Capture the cell that displays the provided text and extract its (x, y) central coordinate. 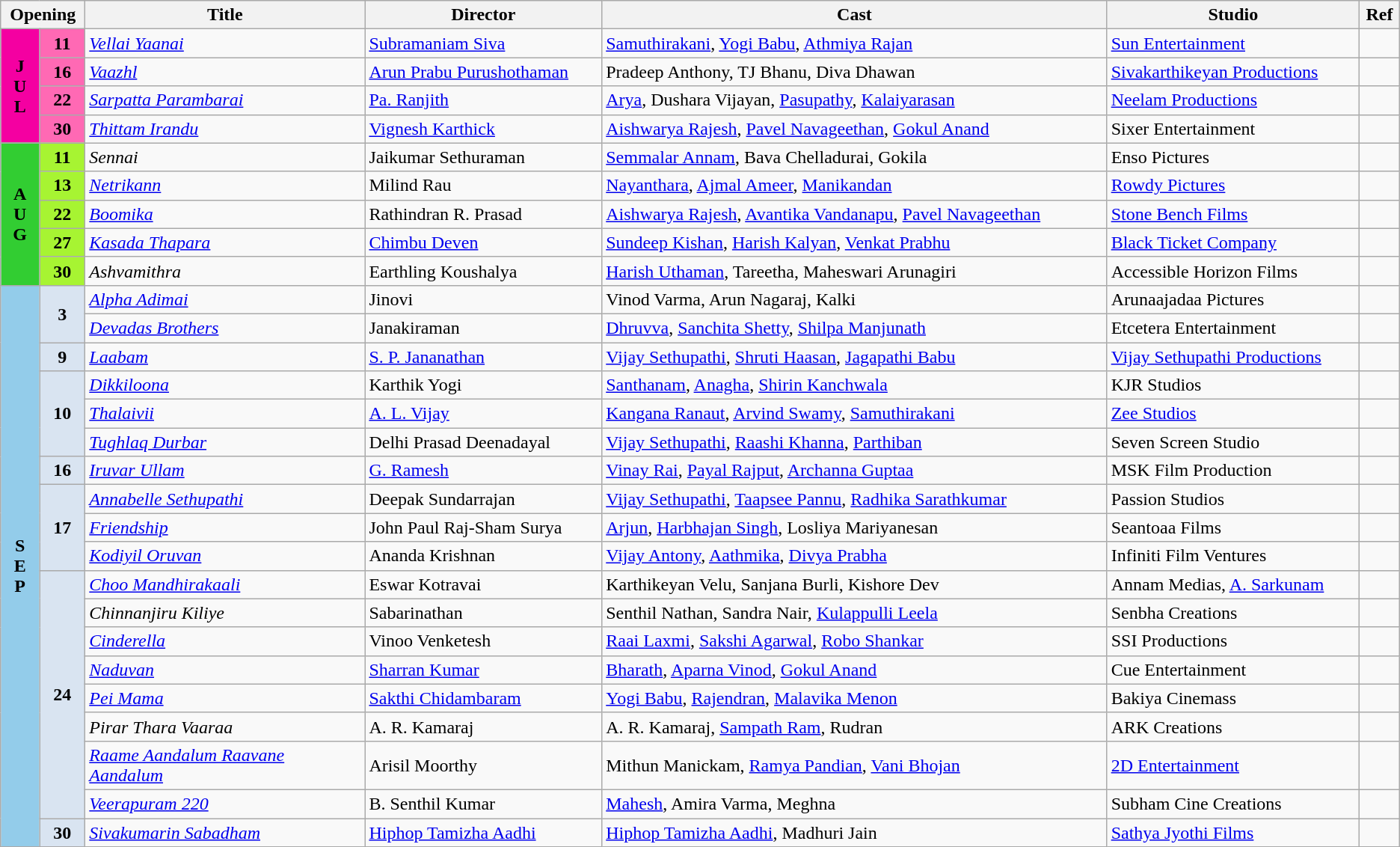
Vaazhl (225, 72)
Ananda Krishnan (483, 556)
Arjun, Harbhajan Singh, Losliya Mariyanesan (854, 528)
A. L. Vijay (483, 414)
ARK Creations (1232, 727)
Sharran Kumar (483, 670)
Vijay Sethupathi Productions (1232, 357)
Chimbu Deven (483, 242)
Opening (43, 15)
Milind Rau (483, 186)
Black Ticket Company (1232, 242)
Pirar Thara Vaaraa (225, 727)
Vijay Antony, Aathmika, Divya Prabha (854, 556)
Sun Entertainment (1232, 43)
9 (63, 357)
Passion Studios (1232, 499)
Cast (854, 15)
Vinod Varma, Arun Nagaraj, Kalki (854, 299)
Karthik Yogi (483, 385)
Enso Pictures (1232, 157)
10 (63, 414)
Devadas Brothers (225, 328)
B. Senthil Kumar (483, 804)
A. R. Kamaraj, Sampath Ram, Rudran (854, 727)
Jaikumar Sethuraman (483, 157)
Pa. Ranjith (483, 100)
S. P. Jananathan (483, 357)
Netrikann (225, 186)
Sivakumarin Sabadham (225, 833)
Vignesh Karthick (483, 129)
MSK Film Production (1232, 471)
Sundeep Kishan, Harish Kalyan, Venkat Prabhu (854, 242)
Neelam Productions (1232, 100)
Deepak Sundarrajan (483, 499)
Studio (1232, 15)
Aishwarya Rajesh, Pavel Navageethan, Gokul Anand (854, 129)
Vijay Sethupathi, Raashi Khanna, Parthiban (854, 442)
Mahesh, Amira Varma, Meghna (854, 804)
JUL (20, 86)
Bakiya Cinemass (1232, 698)
Vinoo Venketesh (483, 641)
Rathindran R. Prasad (483, 214)
Rowdy Pictures (1232, 186)
Arun Prabu Purushothaman (483, 72)
Hiphop Tamizha Aadhi (483, 833)
Janakiraman (483, 328)
Vellai Yaanai (225, 43)
Zee Studios (1232, 414)
3 (63, 314)
Stone Bench Films (1232, 214)
Bharath, Aparna Vinod, Gokul Anand (854, 670)
Annam Medias, A. Sarkunam (1232, 584)
Hiphop Tamizha Aadhi, Madhuri Jain (854, 833)
Senthil Nathan, Sandra Nair, Kulappulli Leela (854, 613)
Etcetera Entertainment (1232, 328)
Kangana Ranaut, Arvind Swamy, Samuthirakani (854, 414)
Boomika (225, 214)
Arya, Dushara Vijayan, Pasupathy, Kalaiyarasan (854, 100)
Kasada Thapara (225, 242)
Sakthi Chidambaram (483, 698)
John Paul Raj-Sham Surya (483, 528)
Sixer Entertainment (1232, 129)
Veerapuram 220 (225, 804)
Cue Entertainment (1232, 670)
Alpha Adimai (225, 299)
G. Ramesh (483, 471)
Sarpatta Parambarai (225, 100)
Director (483, 15)
13 (63, 186)
Infiniti Film Ventures (1232, 556)
Arisil Moorthy (483, 765)
Vijay Sethupathi, Taapsee Pannu, Radhika Sarathkumar (854, 499)
Earthling Koushalya (483, 271)
Santhanam, Anagha, Shirin Kanchwala (854, 385)
KJR Studios (1232, 385)
Yogi Babu, Rajendran, Malavika Menon (854, 698)
2D Entertainment (1232, 765)
Vinay Rai, Payal Rajput, Archanna Guptaa (854, 471)
Senbha Creations (1232, 613)
Sivakarthikeyan Productions (1232, 72)
Delhi Prasad Deenadayal (483, 442)
Cinderella (225, 641)
Accessible Horizon Films (1232, 271)
Raame Aandalum Raavane Aandalum (225, 765)
Raai Laxmi, Sakshi Agarwal, Robo Shankar (854, 641)
Laabam (225, 357)
Samuthirakani, Yogi Babu, Athmiya Rajan (854, 43)
Eswar Kotravai (483, 584)
Semmalar Annam, Bava Chelladurai, Gokila (854, 157)
Ashvamithra (225, 271)
Naduvan (225, 670)
Mithun Manickam, Ramya Pandian, Vani Bhojan (854, 765)
Vijay Sethupathi, Shruti Haasan, Jagapathi Babu (854, 357)
27 (63, 242)
24 (63, 694)
Kodiyil Oruvan (225, 556)
Seantoaa Films (1232, 528)
Ref (1380, 15)
SSI Productions (1232, 641)
Pradeep Anthony, TJ Bhanu, Diva Dhawan (854, 72)
Iruvar Ullam (225, 471)
A. R. Kamaraj (483, 727)
Sennai (225, 157)
Friendship (225, 528)
Seven Screen Studio (1232, 442)
Pei Mama (225, 698)
Chinnanjiru Kiliye (225, 613)
17 (63, 528)
Dhruvva, Sanchita Shetty, Shilpa Manjunath (854, 328)
SEP (20, 566)
Subramaniam Siva (483, 43)
Subham Cine Creations (1232, 804)
Title (225, 15)
Annabelle Sethupathi (225, 499)
Sabarinathan (483, 613)
Arunaajadaa Pictures (1232, 299)
Tughlaq Durbar (225, 442)
Nayanthara, Ajmal Ameer, Manikandan (854, 186)
Thalaivii (225, 414)
Thittam Irandu (225, 129)
Karthikeyan Velu, Sanjana Burli, Kishore Dev (854, 584)
Choo Mandhirakaali (225, 584)
Sathya Jyothi Films (1232, 833)
Jinovi (483, 299)
Harish Uthaman, Tareetha, Maheswari Arunagiri (854, 271)
AUG (20, 214)
Aishwarya Rajesh, Avantika Vandanapu, Pavel Navageethan (854, 214)
Dikkiloona (225, 385)
